Scan for the cell matching the given text and deliver its [X, Y] coordinate at center. 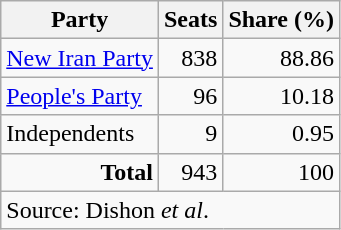
People's Party [80, 96]
943 [190, 172]
0.95 [282, 134]
New Iran Party [80, 58]
100 [282, 172]
Seats [190, 20]
Total [80, 172]
88.86 [282, 58]
838 [190, 58]
Party [80, 20]
96 [190, 96]
9 [190, 134]
Independents [80, 134]
Source: Dishon et al. [170, 210]
10.18 [282, 96]
Share (%) [282, 20]
